Output the [x, y] coordinate of the center of the cell containing the given text.  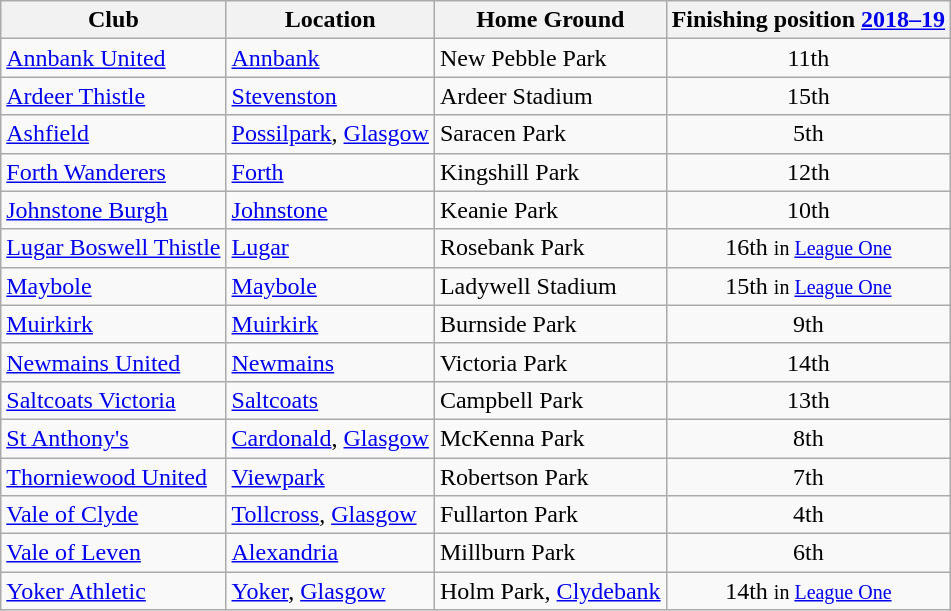
Viewpark [330, 477]
6th [808, 553]
Newmains United [114, 362]
5th [808, 134]
10th [808, 210]
Stevenston [330, 96]
Saltcoats Victoria [114, 400]
11th [808, 58]
Fullarton Park [550, 515]
Tollcross, Glasgow [330, 515]
Kingshill Park [550, 172]
Campbell Park [550, 400]
Thorniewood United [114, 477]
Home Ground [550, 20]
Rosebank Park [550, 248]
Forth Wanderers [114, 172]
Johnstone Burgh [114, 210]
Robertson Park [550, 477]
15th in League One [808, 286]
Holm Park, Clydebank [550, 591]
Cardonald, Glasgow [330, 438]
Newmains [330, 362]
St Anthony's [114, 438]
Victoria Park [550, 362]
4th [808, 515]
Yoker, Glasgow [330, 591]
13th [808, 400]
Annbank United [114, 58]
15th [808, 96]
Johnstone [330, 210]
9th [808, 324]
Possilpark, Glasgow [330, 134]
Vale of Clyde [114, 515]
Ashfield [114, 134]
Saltcoats [330, 400]
8th [808, 438]
Burnside Park [550, 324]
Keanie Park [550, 210]
Millburn Park [550, 553]
14th in League One [808, 591]
Saracen Park [550, 134]
Ladywell Stadium [550, 286]
Finishing position 2018–19 [808, 20]
Lugar Boswell Thistle [114, 248]
Vale of Leven [114, 553]
7th [808, 477]
Lugar [330, 248]
Ardeer Stadium [550, 96]
McKenna Park [550, 438]
Yoker Athletic [114, 591]
16th in League One [808, 248]
Alexandria [330, 553]
Annbank [330, 58]
Club [114, 20]
Location [330, 20]
14th [808, 362]
Ardeer Thistle [114, 96]
12th [808, 172]
Forth [330, 172]
New Pebble Park [550, 58]
